Output the [x, y] coordinate of the center of the cell containing the given text.  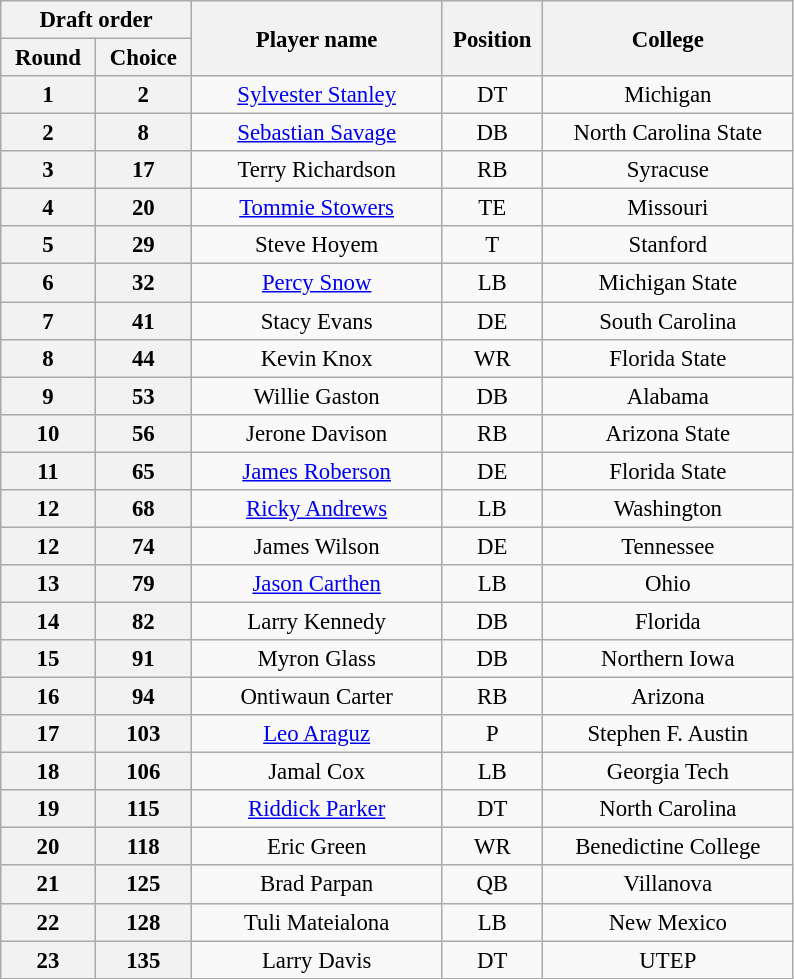
Tennessee [668, 546]
Stacy Evans [316, 321]
Jerone Davison [316, 433]
Michigan [668, 95]
Tuli Mateialona [316, 922]
Draft order [96, 20]
Percy Snow [316, 283]
Eric Green [316, 847]
Tommie Stowers [316, 208]
Missouri [668, 208]
P [492, 734]
QB [492, 885]
New Mexico [668, 922]
106 [143, 772]
82 [143, 621]
21 [48, 885]
10 [48, 433]
125 [143, 885]
128 [143, 922]
3 [48, 170]
7 [48, 321]
T [492, 245]
79 [143, 584]
Alabama [668, 396]
Arizona [668, 697]
North Carolina [668, 809]
Georgia Tech [668, 772]
19 [48, 809]
Ohio [668, 584]
James Wilson [316, 546]
South Carolina [668, 321]
TE [492, 208]
Position [492, 38]
94 [143, 697]
11 [48, 471]
32 [143, 283]
9 [48, 396]
Steve Hoyem [316, 245]
Jamal Cox [316, 772]
Northern Iowa [668, 659]
Terry Richardson [316, 170]
Riddick Parker [316, 809]
Kevin Knox [316, 358]
15 [48, 659]
68 [143, 509]
14 [48, 621]
Ontiwaun Carter [316, 697]
22 [48, 922]
Washington [668, 509]
Myron Glass [316, 659]
Sylvester Stanley [316, 95]
Round [48, 58]
44 [143, 358]
Florida [668, 621]
16 [48, 697]
Larry Davis [316, 960]
65 [143, 471]
74 [143, 546]
Benedictine College [668, 847]
Arizona State [668, 433]
5 [48, 245]
UTEP [668, 960]
Sebastian Savage [316, 133]
4 [48, 208]
Jason Carthen [316, 584]
91 [143, 659]
Brad Parpan [316, 885]
56 [143, 433]
41 [143, 321]
Stephen F. Austin [668, 734]
135 [143, 960]
103 [143, 734]
23 [48, 960]
18 [48, 772]
Willie Gaston [316, 396]
115 [143, 809]
Leo Araguz [316, 734]
Player name [316, 38]
Choice [143, 58]
James Roberson [316, 471]
North Carolina State [668, 133]
29 [143, 245]
Ricky Andrews [316, 509]
College [668, 38]
Villanova [668, 885]
6 [48, 283]
1 [48, 95]
Stanford [668, 245]
Michigan State [668, 283]
118 [143, 847]
13 [48, 584]
Larry Kennedy [316, 621]
Syracuse [668, 170]
53 [143, 396]
